Find where the given text appears and provide that cell's center as (X, Y) coordinate. 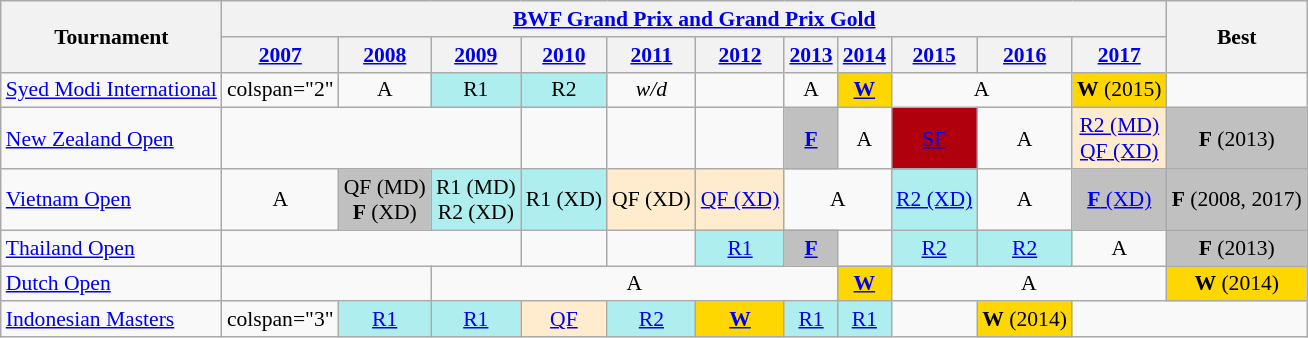
Vietnam Open (112, 200)
Indonesian Masters (112, 320)
2007 (280, 55)
2008 (385, 55)
2016 (1024, 55)
F (XD) (1120, 200)
QF (MD) F (XD) (385, 200)
2015 (934, 55)
Syed Modi International (112, 90)
2011 (652, 55)
New Zealand Open (112, 138)
w/d (652, 90)
Tournament (112, 36)
R1 (MD) R2 (XD) (476, 200)
Thailand Open (112, 248)
F (2008, 2017) (1237, 200)
R2 (MD)QF (XD) (1120, 138)
2010 (564, 55)
Best (1237, 36)
R1 (XD) (564, 200)
2014 (864, 55)
BWF Grand Prix and Grand Prix Gold (694, 19)
W (2015) (1120, 90)
colspan="3" (280, 320)
2013 (810, 55)
colspan="2" (280, 90)
R2 (XD) (934, 200)
2009 (476, 55)
Dutch Open (112, 284)
2012 (740, 55)
QF (564, 320)
SF (934, 138)
2017 (1120, 55)
